Capture the cell that displays the provided text and extract its (X, Y) central coordinate. 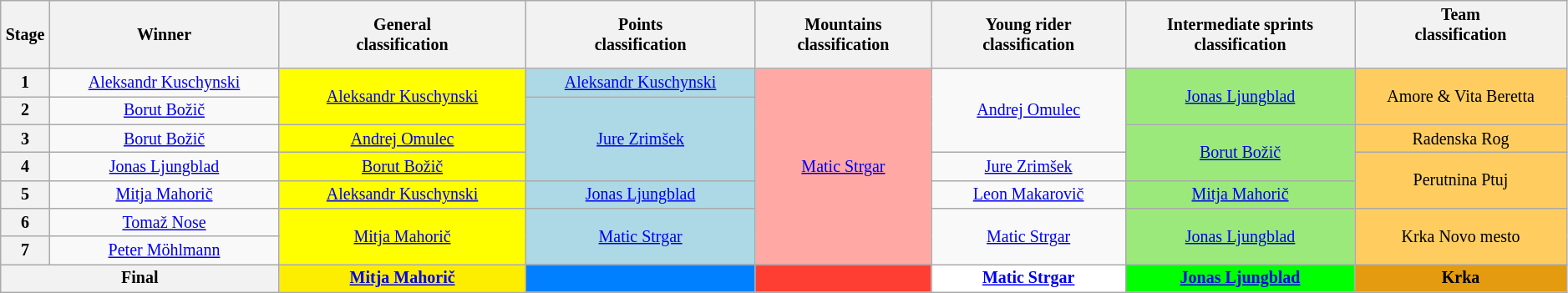
1 (25, 83)
Mountainsclassification (844, 35)
Peter Möhlmann (164, 250)
Young riderclassification (1028, 35)
Final (140, 279)
Generalclassification (403, 35)
5 (25, 194)
3 (25, 139)
Perutnina Ptuj (1460, 180)
Leon Makarovič (1028, 194)
2 (25, 110)
7 (25, 250)
Krka (1460, 279)
Amore & Vita Beretta (1460, 97)
Pointsclassification (640, 35)
Krka Novo mesto (1460, 237)
Radenska Rog (1460, 139)
Winner (164, 35)
Intermediate sprintsclassification (1240, 35)
Tomaž Nose (164, 222)
4 (25, 167)
6 (25, 222)
Teamclassification (1460, 35)
Stage (25, 35)
